Locate the cell with the specified text and output its [X, Y] center coordinate. 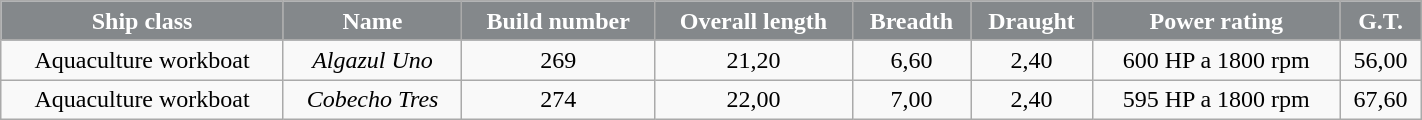
274 [558, 100]
269 [558, 60]
21,20 [754, 60]
595 HP a 1800 rpm [1216, 100]
Algazul Uno [372, 60]
Overall length [754, 20]
Ship class [142, 20]
600 HP a 1800 rpm [1216, 60]
Draught [1031, 20]
Cobecho Tres [372, 100]
56,00 [1380, 60]
67,60 [1380, 100]
Name [372, 20]
7,00 [911, 100]
6,60 [911, 60]
Build number [558, 20]
G.T. [1380, 20]
Breadth [911, 20]
Power rating [1216, 20]
22,00 [754, 100]
